From the cell containing the given text, extract its center point as (x, y) coordinate. 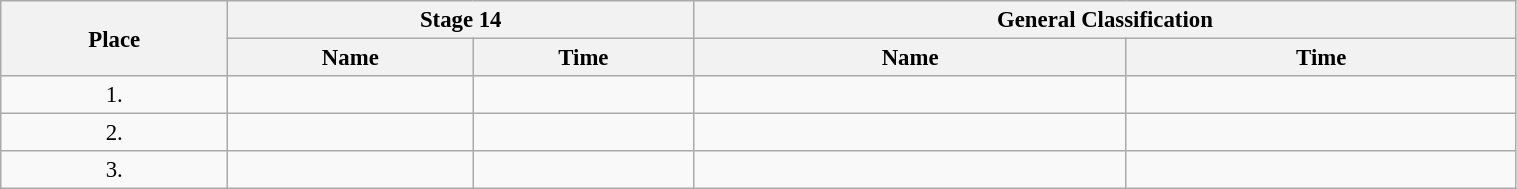
Stage 14 (461, 20)
2. (114, 133)
Place (114, 38)
General Classification (1105, 20)
1. (114, 95)
3. (114, 170)
